Find where the given text appears and provide that cell's center as [X, Y] coordinate. 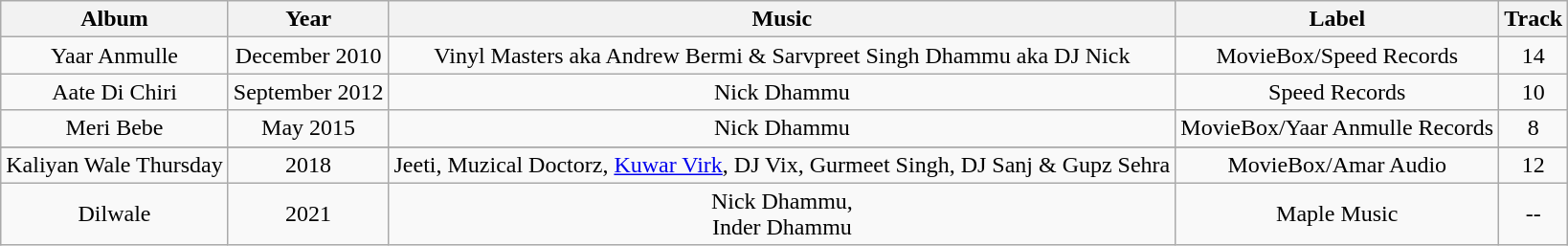
Label [1337, 19]
MovieBox/Amar Audio [1337, 165]
Album [115, 19]
December 2010 [308, 56]
Year [308, 19]
May 2015 [308, 128]
Speed Records [1337, 92]
12 [1534, 165]
14 [1534, 56]
-- [1534, 214]
Music [782, 19]
Maple Music [1337, 214]
10 [1534, 92]
Aate Di Chiri [115, 92]
Track [1534, 19]
MovieBox/Speed Records [1337, 56]
September 2012 [308, 92]
Jeeti, Muzical Doctorz, Kuwar Virk, DJ Vix, Gurmeet Singh, DJ Sanj & Gupz Sehra [782, 165]
Nick Dhammu,Inder Dhammu [782, 214]
2018 [308, 165]
2021 [308, 214]
Dilwale [115, 214]
Yaar Anmulle [115, 56]
Meri Bebe [115, 128]
MovieBox/Yaar Anmulle Records [1337, 128]
Vinyl Masters aka Andrew Bermi & Sarvpreet Singh Dhammu aka DJ Nick [782, 56]
Kaliyan Wale Thursday [115, 165]
8 [1534, 128]
